Capture the cell that displays the provided text and extract its (x, y) central coordinate. 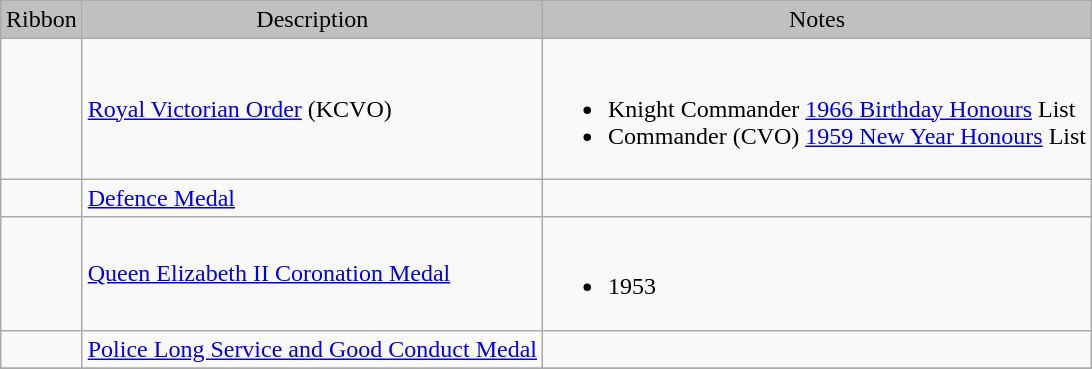
Description (312, 20)
1953 (818, 274)
Queen Elizabeth II Coronation Medal (312, 274)
Ribbon (41, 20)
Royal Victorian Order (KCVO) (312, 109)
Notes (818, 20)
Knight Commander 1966 Birthday Honours ListCommander (CVO) 1959 New Year Honours List (818, 109)
Defence Medal (312, 198)
Police Long Service and Good Conduct Medal (312, 349)
